Return the (x, y) coordinate for the center point of the cell that contains the specified text.  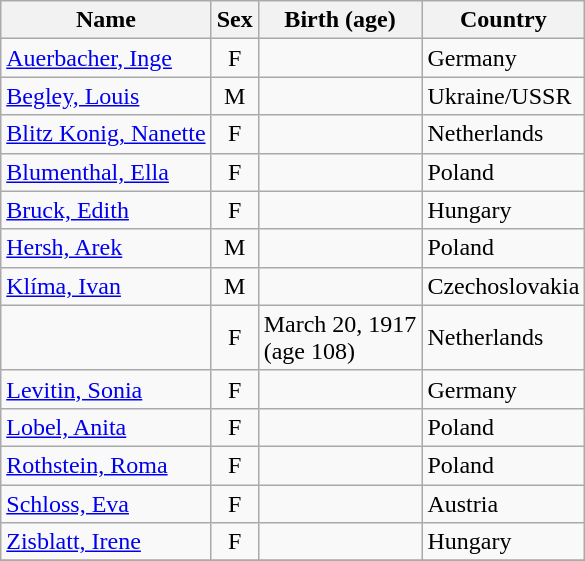
Blitz Konig, Nanette (106, 134)
Zisblatt, Irene (106, 542)
Ukraine/USSR (504, 96)
Sex (234, 20)
Hersh, Arek (106, 248)
Blumenthal, Ella (106, 172)
Schloss, Eva (106, 503)
Bruck, Edith (106, 210)
March 20, 1917(age 108) (340, 338)
Klíma, Ivan (106, 286)
Country (504, 20)
Rothstein, Roma (106, 465)
Birth (age) (340, 20)
Czechoslovakia (504, 286)
Begley, Louis (106, 96)
Auerbacher, Inge (106, 58)
Levitin, Sonia (106, 389)
Lobel, Anita (106, 427)
Name (106, 20)
Austria (504, 503)
